Provide the (X, Y) coordinate of the cell's center where the given text is located.  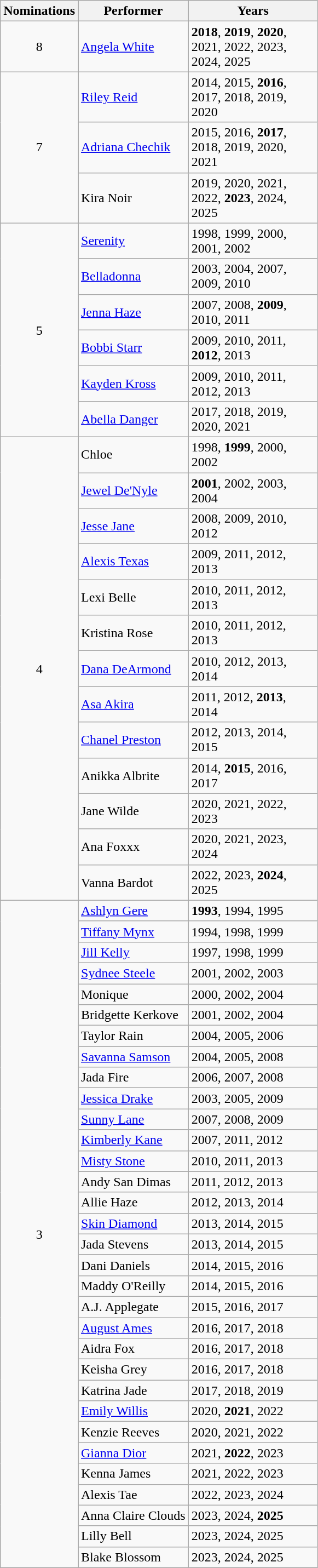
2001, 2002, 2003, 2004 (253, 490)
Savanna Samson (133, 1057)
Maddy O'Reilly (133, 1286)
Dana DeArmond (133, 668)
5 (39, 330)
Skin Diamond (133, 1223)
3 (39, 1234)
2001, 2002, 2003 (253, 973)
2014, 2015, 2016, 2017, 2018, 2019, 2020 (253, 97)
2017, 2018, 2019, 2020, 2021 (253, 419)
Angela White (133, 47)
2012, 2013, 2014, 2015 (253, 740)
2010, 2012, 2013, 2014 (253, 668)
Emily Willis (133, 1411)
2022, 2023, 2024 (253, 1495)
2015, 2016, 2017, 2018, 2019, 2020, 2021 (253, 147)
Kayden Kross (133, 384)
2012, 2013, 2014 (253, 1203)
Jesse Jane (133, 526)
2008, 2009, 2010, 2012 (253, 526)
2020, 2021, 2023, 2024 (253, 847)
1994, 1998, 1999 (253, 931)
2011, 2012, 2013 (253, 1182)
Serenity (133, 241)
2011, 2012, 2013, 2014 (253, 705)
Alexis Texas (133, 562)
Sydnee Steele (133, 973)
Abella Danger (133, 419)
2018, 2019, 2020, 2021, 2022, 2023, 2024, 2025 (253, 47)
Asa Akira (133, 705)
Belladonna (133, 276)
1998, 1999, 2000, 2002 (253, 455)
Andy San Dimas (133, 1182)
4 (39, 668)
Dani Daniels (133, 1265)
2001, 2002, 2004 (253, 1015)
2017, 2018, 2019 (253, 1390)
Ana Foxxx (133, 847)
7 (39, 147)
2003, 2004, 2007, 2009, 2010 (253, 276)
August Ames (133, 1327)
2015, 2016, 2017 (253, 1307)
Jada Fire (133, 1078)
2003, 2005, 2009 (253, 1098)
Aidra Fox (133, 1349)
2009, 2011, 2012, 2013 (253, 562)
2020, 2021, 2022, 2023 (253, 811)
A.J. Applegate (133, 1307)
Adriana Chechik (133, 147)
Misty Stone (133, 1161)
1997, 1998, 1999 (253, 952)
2022, 2023, 2024, 2025 (253, 882)
Jewel De'Nyle (133, 490)
1993, 1994, 1995 (253, 911)
Gianna Dior (133, 1453)
2004, 2005, 2006 (253, 1036)
Kira Noir (133, 198)
Riley Reid (133, 97)
2014, 2015, 2016, 2017 (253, 776)
Alexis Tae (133, 1495)
Monique (133, 994)
Lilly Bell (133, 1536)
Kimberly Kane (133, 1140)
Kristina Rose (133, 633)
Allie Haze (133, 1203)
Jill Kelly (133, 952)
Lexi Belle (133, 597)
Kenna James (133, 1474)
Ashlyn Gere (133, 911)
8 (39, 47)
Bobbi Starr (133, 347)
Sunny Lane (133, 1119)
Bridgette Kerkove (133, 1015)
Keisha Grey (133, 1370)
Katrina Jade (133, 1390)
2007, 2011, 2012 (253, 1140)
Years (253, 11)
Jada Stevens (133, 1244)
2006, 2007, 2008 (253, 1078)
Chanel Preston (133, 740)
2019, 2020, 2021, 2022, 2023, 2024, 2025 (253, 198)
2010, 2011, 2013 (253, 1161)
Anna Claire Clouds (133, 1515)
2004, 2005, 2008 (253, 1057)
Taylor Rain (133, 1036)
Kenzie Reeves (133, 1432)
Nominations (39, 11)
2007, 2008, 2009, 2010, 2011 (253, 312)
2000, 2002, 2004 (253, 994)
Jenna Haze (133, 312)
Performer (133, 11)
Jane Wilde (133, 811)
2007, 2008, 2009 (253, 1119)
Jessica Drake (133, 1098)
Anikka Albrite (133, 776)
Blake Blossom (133, 1557)
1998, 1999, 2000, 2001, 2002 (253, 241)
Vanna Bardot (133, 882)
Chloe (133, 455)
Tiffany Mynx (133, 931)
